Return [X, Y] of the center of cell containing provided text 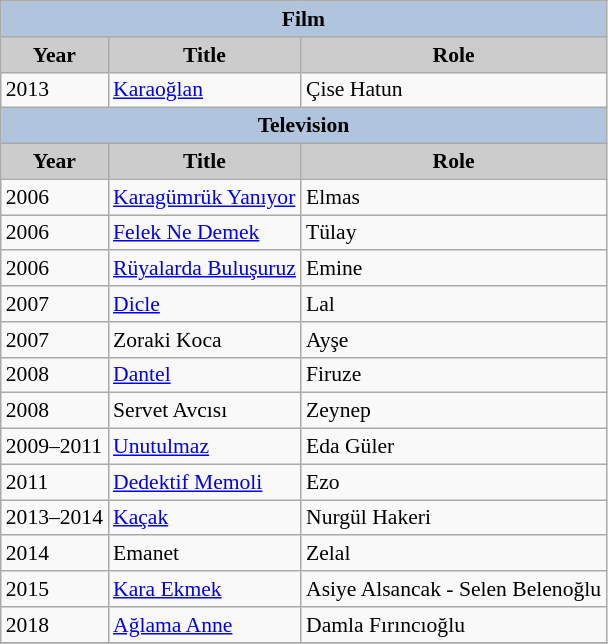
Firuze [454, 375]
Karaoğlan [204, 90]
Eda Güler [454, 447]
Zeynep [454, 411]
Dedektif Memoli [204, 482]
Unutulmaz [204, 447]
Ezo [454, 482]
Film [304, 19]
Lal [454, 304]
Zelal [454, 554]
Damla Fırıncıoğlu [454, 625]
Tülay [454, 233]
2014 [54, 554]
Ayşe [454, 340]
Television [304, 126]
Asiye Alsancak - Selen Belenoğlu [454, 589]
Nurgül Hakeri [454, 518]
Emine [454, 269]
Zoraki Koca [204, 340]
2015 [54, 589]
Felek Ne Demek [204, 233]
Rüyalarda Buluşuruz [204, 269]
Karagümrük Yanıyor [204, 197]
Kaçak [204, 518]
2013 [54, 90]
Ağlama Anne [204, 625]
2013–2014 [54, 518]
Çise Hatun [454, 90]
Elmas [454, 197]
2018 [54, 625]
Emanet [204, 554]
Servet Avcısı [204, 411]
Dicle [204, 304]
2009–2011 [54, 447]
Kara Ekmek [204, 589]
Dantel [204, 375]
2011 [54, 482]
